From the cell containing the given text, extract its center point as (x, y) coordinate. 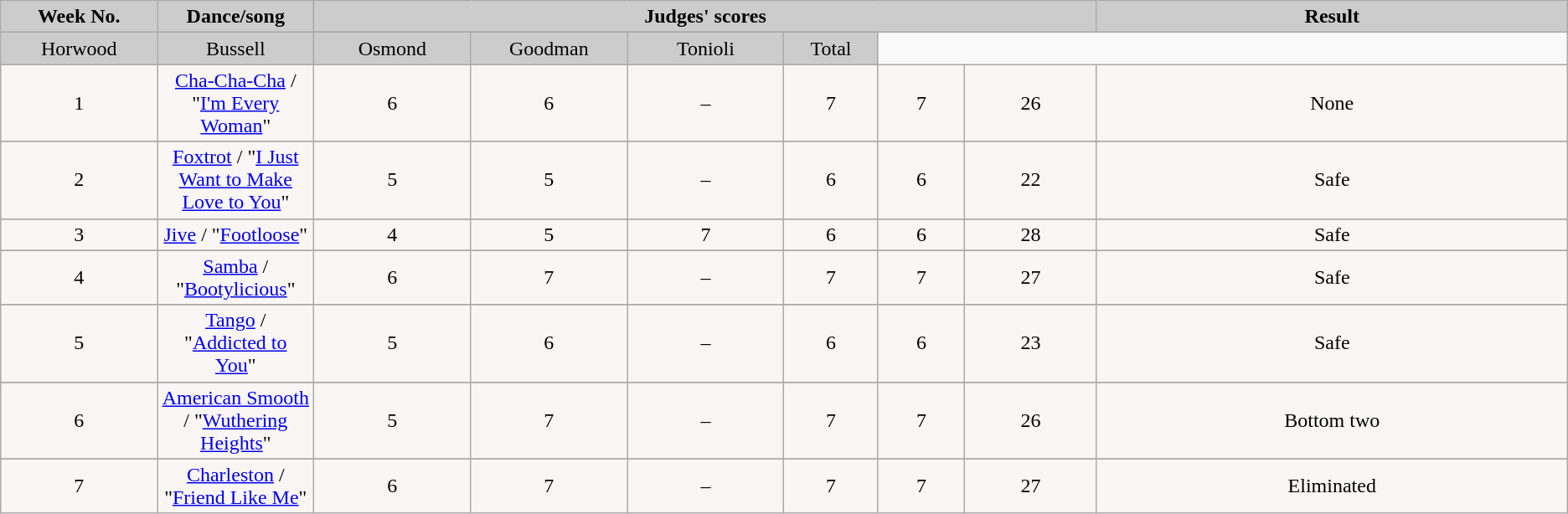
2 (79, 180)
Goodman (549, 49)
3 (79, 234)
Week No. (79, 17)
Jive / "Footloose" (236, 234)
Dance/song (236, 17)
Horwood (79, 49)
28 (1031, 234)
Charleston / "Friend Like Me" (236, 486)
Tango / "Addicted to You" (236, 343)
Osmond (392, 49)
Cha-Cha-Cha / "I'm Every Woman" (236, 103)
22 (1031, 180)
1 (79, 103)
Total (831, 49)
Bussell (236, 49)
Judges' scores (705, 17)
American Smooth / "Wuthering Heights" (236, 420)
Tonioli (705, 49)
Result (1332, 17)
None (1332, 103)
23 (1031, 343)
Eliminated (1332, 486)
Bottom two (1332, 420)
Foxtrot / "I Just Want to Make Love to You" (236, 180)
Samba / "Bootylicious" (236, 278)
